For the text-containing cell, return its midpoint in (x, y) coordinate format. 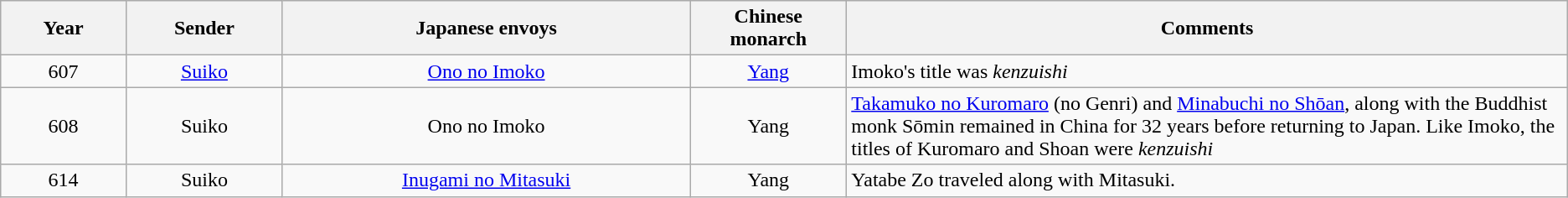
Japanese envoys (486, 29)
Inugami no Mitasuki (486, 180)
614 (64, 180)
Sender (204, 29)
608 (64, 126)
Chinese monarch (769, 29)
Year (64, 29)
Yatabe Zo traveled along with Mitasuki. (1207, 180)
Imoko's title was kenzuishi (1207, 71)
607 (64, 71)
Comments (1207, 29)
